Return the (x, y) coordinate for the center point of the cell that contains the specified text.  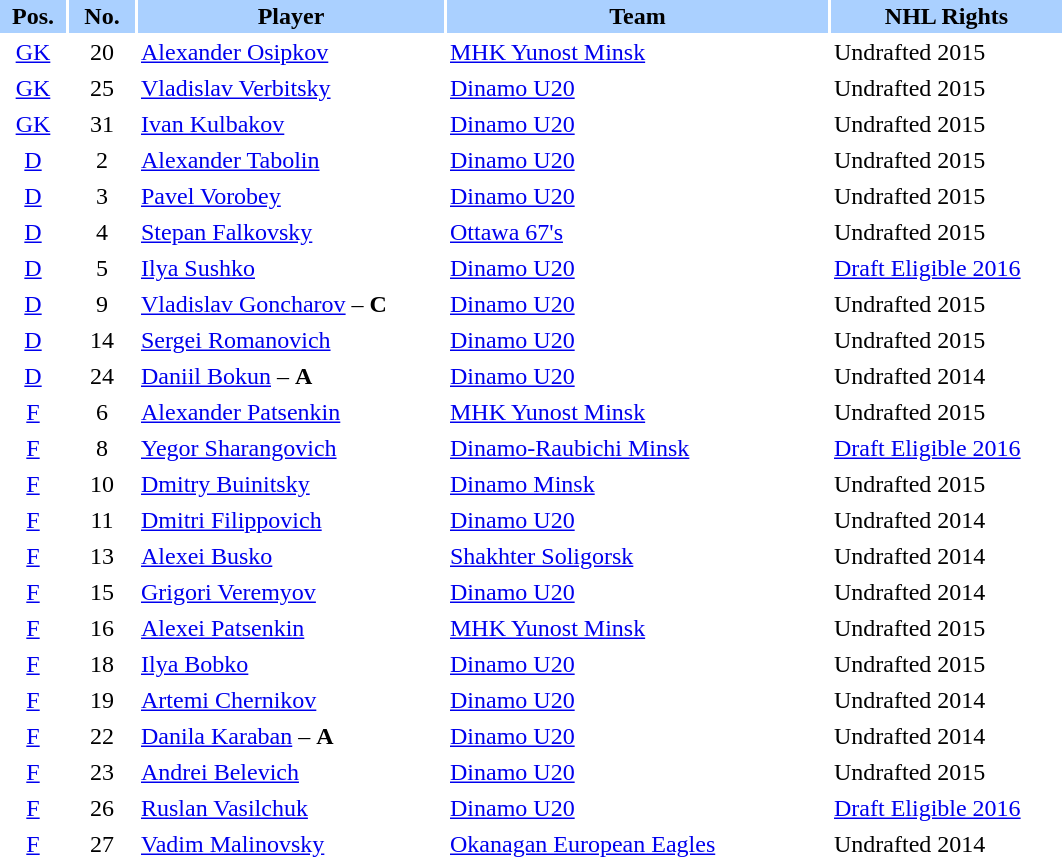
19 (102, 700)
Dinamo Minsk (638, 484)
Ilya Bobko (291, 664)
Player (291, 16)
Alexei Busko (291, 556)
Dmitri Filippovich (291, 520)
NHL Rights (946, 16)
16 (102, 628)
2 (102, 160)
Alexander Patsenkin (291, 412)
Ottawa 67's (638, 232)
Alexei Patsenkin (291, 628)
Yegor Sharangovich (291, 448)
Danila Karaban – A (291, 736)
Pos. (33, 16)
Vladislav Goncharov – C (291, 304)
26 (102, 808)
Team (638, 16)
Sergei Romanovich (291, 340)
10 (102, 484)
4 (102, 232)
Alexander Tabolin (291, 160)
Ilya Sushko (291, 268)
8 (102, 448)
Shakhter Soligorsk (638, 556)
Daniil Bokun – A (291, 376)
31 (102, 124)
6 (102, 412)
Pavel Vorobey (291, 196)
25 (102, 88)
20 (102, 52)
No. (102, 16)
15 (102, 592)
3 (102, 196)
11 (102, 520)
Andrei Belevich (291, 772)
Ruslan Vasilchuk (291, 808)
23 (102, 772)
22 (102, 736)
Ivan Kulbakov (291, 124)
9 (102, 304)
Dmitry Buinitsky (291, 484)
14 (102, 340)
Dinamo-Raubichi Minsk (638, 448)
Grigori Veremyov (291, 592)
Stepan Falkovsky (291, 232)
5 (102, 268)
Alexander Osipkov (291, 52)
13 (102, 556)
24 (102, 376)
Artemi Chernikov (291, 700)
Vladislav Verbitsky (291, 88)
18 (102, 664)
